Provide the [X, Y] coordinate of the cell's center where the given text is located.  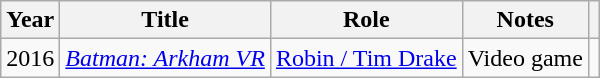
Notes [525, 20]
Role [366, 20]
Title [166, 20]
Robin / Tim Drake [366, 58]
Year [30, 20]
2016 [30, 58]
Batman: Arkham VR [166, 58]
Video game [525, 58]
